Capture the cell that displays the provided text and extract its [X, Y] central coordinate. 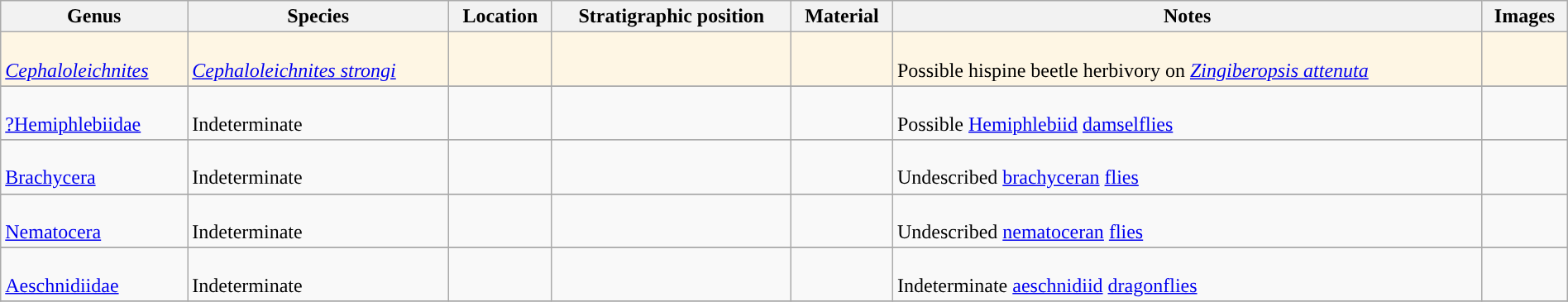
Nematocera [94, 220]
?Hemiphlebiidae [94, 113]
Undescribed nematoceran flies [1187, 220]
Possible Hemiphlebiid damselflies [1187, 113]
Undescribed brachyceran flies [1187, 167]
Cephaloleichnites [94, 60]
Cephaloleichnites strongi [318, 60]
Genus [94, 17]
Possible hispine beetle herbivory on Zingiberopsis attenuta [1187, 60]
Location [501, 17]
Aeschnidiidae [94, 275]
Images [1525, 17]
Notes [1187, 17]
Material [842, 17]
Brachycera [94, 167]
Species [318, 17]
Stratigraphic position [672, 17]
Indeterminate aeschnidiid dragonflies [1187, 275]
